From the cell containing the given text, extract its center point as (x, y) coordinate. 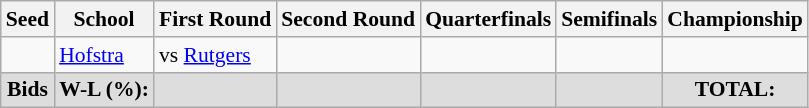
Seed (28, 19)
Second Round (348, 19)
Bids (28, 90)
TOTAL: (735, 90)
vs Rutgers (215, 55)
Hofstra (104, 55)
School (104, 19)
First Round (215, 19)
W-L (%): (104, 90)
Semifinals (609, 19)
Championship (735, 19)
Quarterfinals (488, 19)
